Scan for the cell matching the given text and deliver its [x, y] coordinate at center. 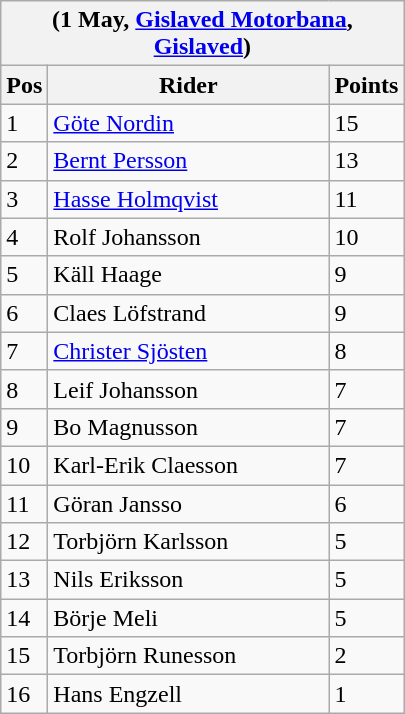
3 [24, 199]
12 [24, 542]
Pos [24, 85]
Points [366, 85]
Christer Sjösten [188, 351]
Nils Eriksson [188, 580]
Göte Nordin [188, 123]
4 [24, 237]
Rolf Johansson [188, 237]
Leif Johansson [188, 389]
Karl-Erik Claesson [188, 465]
(1 May, Gislaved Motorbana, Gislaved) [202, 34]
Torbjörn Karlsson [188, 542]
14 [24, 618]
Bo Magnusson [188, 427]
Göran Jansso [188, 503]
Bernt Persson [188, 161]
Torbjörn Runesson [188, 656]
Rider [188, 85]
Hasse Holmqvist [188, 199]
Claes Löfstrand [188, 313]
Käll Haage [188, 275]
16 [24, 694]
Börje Meli [188, 618]
Hans Engzell [188, 694]
